Identify which cell holds the provided text, then report its [X, Y] central coordinate. 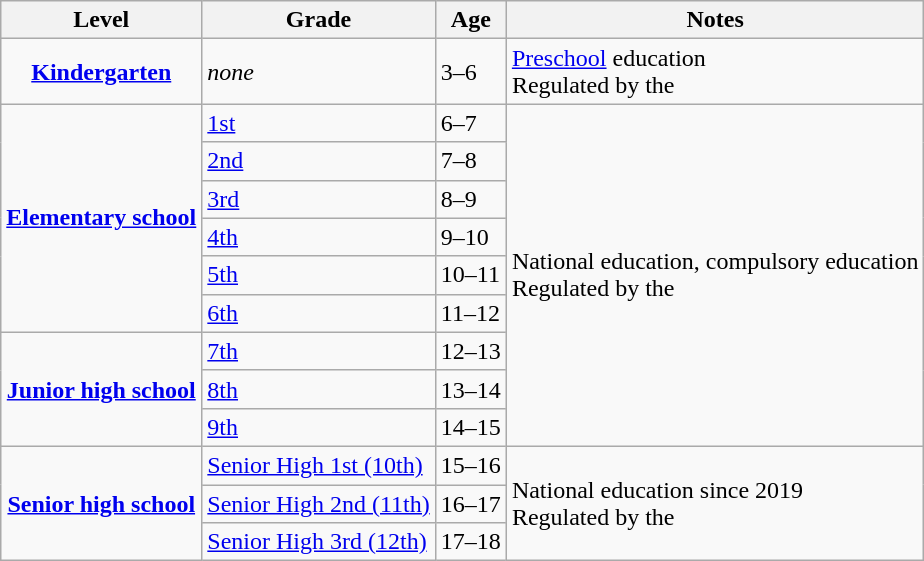
8th [318, 389]
Junior high school [102, 389]
15–16 [470, 465]
10–11 [470, 275]
Senior high school [102, 503]
14–15 [470, 427]
3–6 [470, 72]
Grade [318, 20]
Senior High 2nd (11th) [318, 503]
National education since 2019Regulated by the [715, 503]
7–8 [470, 161]
6th [318, 313]
1st [318, 123]
Senior High 3rd (12th) [318, 542]
3rd [318, 199]
none [318, 72]
2nd [318, 161]
9–10 [470, 237]
11–12 [470, 313]
Notes [715, 20]
Level [102, 20]
17–18 [470, 542]
Elementary school [102, 218]
16–17 [470, 503]
9th [318, 427]
5th [318, 275]
Senior High 1st (10th) [318, 465]
6–7 [470, 123]
8–9 [470, 199]
7th [318, 351]
13–14 [470, 389]
Age [470, 20]
National education, compulsory educationRegulated by the [715, 276]
12–13 [470, 351]
4th [318, 237]
Preschool educationRegulated by the [715, 72]
Kindergarten [102, 72]
